Return the (X, Y) coordinate for the center point of the cell that contains the specified text.  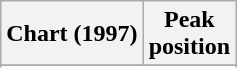
Peakposition (189, 34)
Chart (1997) (72, 34)
